Determine the (x, y) coordinate at the center of the cell enclosing the given text.  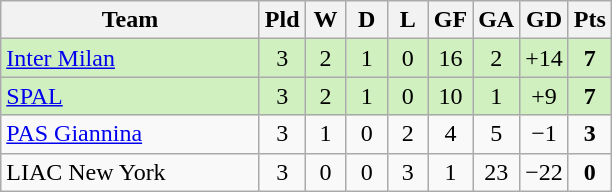
W (326, 20)
GA (496, 20)
GD (544, 20)
Pld (282, 20)
+9 (544, 96)
Inter Milan (130, 58)
PAS Giannina (130, 134)
+14 (544, 58)
−1 (544, 134)
23 (496, 172)
LIAC New York (130, 172)
10 (450, 96)
16 (450, 58)
4 (450, 134)
GF (450, 20)
L (408, 20)
Team (130, 20)
D (366, 20)
Pts (590, 20)
−22 (544, 172)
5 (496, 134)
SPAL (130, 96)
